Detect which cell encompasses the target text, then output its (X, Y) center coordinate. 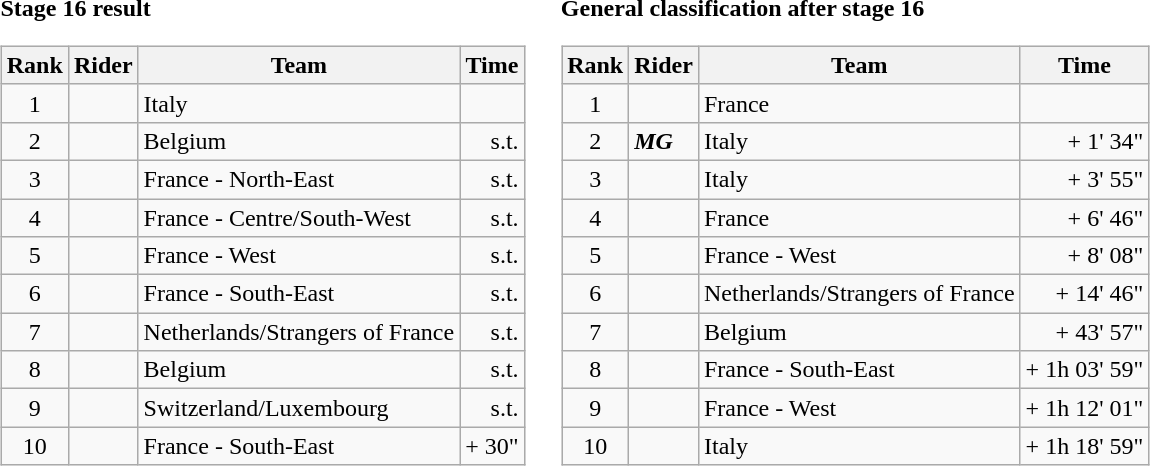
+ 14' 46" (1084, 294)
+ 1h 12' 01" (1084, 408)
+ 43' 57" (1084, 332)
+ 1' 34" (1084, 141)
+ 6' 46" (1084, 217)
MG (664, 141)
+ 1h 03' 59" (1084, 370)
France - Centre/South-West (299, 217)
Switzerland/Luxembourg (299, 408)
+ 8' 08" (1084, 256)
+ 1h 18' 59" (1084, 446)
+ 30" (492, 446)
+ 3' 55" (1084, 179)
France - North-East (299, 179)
